From the cell containing the given text, extract its center point as (X, Y) coordinate. 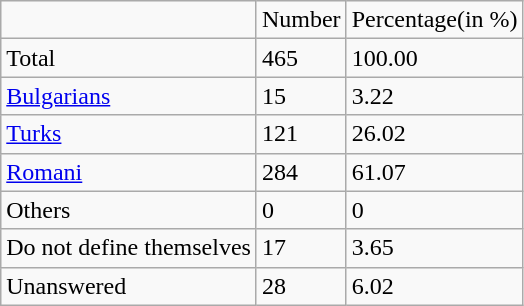
3.22 (434, 96)
Others (129, 210)
Bulgarians (129, 96)
15 (301, 96)
6.02 (434, 286)
61.07 (434, 172)
100.00 (434, 58)
465 (301, 58)
284 (301, 172)
Number (301, 20)
Do not define themselves (129, 248)
Romani (129, 172)
3.65 (434, 248)
Turks (129, 134)
28 (301, 286)
Percentage(in %) (434, 20)
121 (301, 134)
17 (301, 248)
Total (129, 58)
26.02 (434, 134)
Unanswered (129, 286)
